For the text-containing cell, return its midpoint in (x, y) coordinate format. 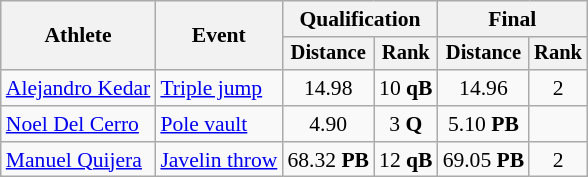
14.96 (484, 88)
Pole vault (218, 124)
Noel Del Cerro (78, 124)
Qualification (360, 19)
Final (512, 19)
Triple jump (218, 88)
10 qB (406, 88)
4.90 (328, 124)
Alejandro Kedar (78, 88)
3 Q (406, 124)
2 (558, 88)
5.10 PB (484, 124)
14.98 (328, 88)
Event (218, 36)
Athlete (78, 36)
